From the cell containing the given text, extract its center point as (X, Y) coordinate. 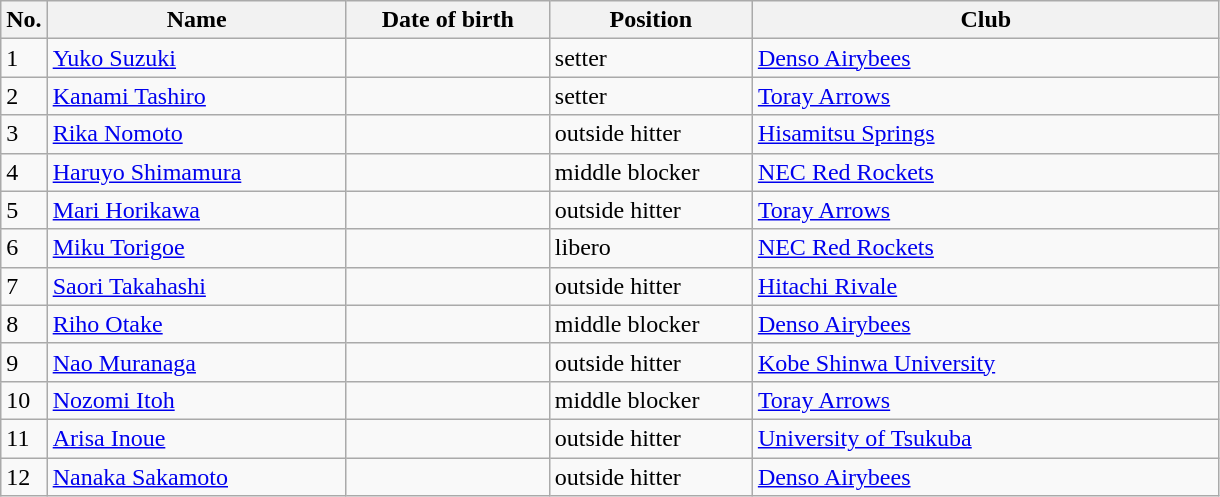
Rika Nomoto (196, 134)
9 (24, 362)
4 (24, 172)
Nao Muranaga (196, 362)
1 (24, 58)
libero (650, 248)
6 (24, 248)
Date of birth (448, 20)
Yuko Suzuki (196, 58)
No. (24, 20)
Miku Torigoe (196, 248)
3 (24, 134)
Kobe Shinwa University (986, 362)
11 (24, 438)
Arisa Inoue (196, 438)
Name (196, 20)
12 (24, 477)
Hisamitsu Springs (986, 134)
5 (24, 210)
Nozomi Itoh (196, 400)
Riho Otake (196, 324)
7 (24, 286)
Position (650, 20)
Nanaka Sakamoto (196, 477)
2 (24, 96)
8 (24, 324)
University of Tsukuba (986, 438)
Kanami Tashiro (196, 96)
Hitachi Rivale (986, 286)
Haruyo Shimamura (196, 172)
Mari Horikawa (196, 210)
10 (24, 400)
Club (986, 20)
Saori Takahashi (196, 286)
